Extract the [X, Y] coordinate from the center of the cell holding the provided text.  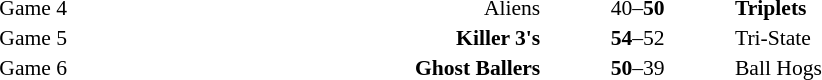
54–52 [638, 38]
Killer 3's [306, 38]
